Detect which cell encompasses the target text, then output its (X, Y) center coordinate. 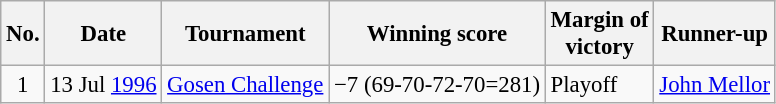
Runner-up (714, 34)
Date (104, 34)
Tournament (246, 34)
13 Jul 1996 (104, 85)
Gosen Challenge (246, 85)
No. (23, 34)
John Mellor (714, 85)
Playoff (600, 85)
−7 (69-70-72-70=281) (438, 85)
1 (23, 85)
Margin ofvictory (600, 34)
Winning score (438, 34)
